Scan for the cell matching the given text and deliver its [x, y] coordinate at center. 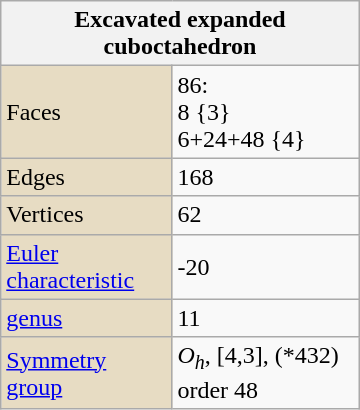
Faces [86, 112]
Symmetry group [86, 372]
-20 [266, 266]
11 [266, 318]
Edges [86, 177]
62 [266, 215]
86:8 {3}6+24+48 {4} [266, 112]
Euler characteristic [86, 266]
genus [86, 318]
Vertices [86, 215]
Excavated expanded cuboctahedron [180, 34]
Oh, [4,3], (*432) order 48 [266, 372]
168 [266, 177]
